For the text-containing cell, return its midpoint in [x, y] coordinate format. 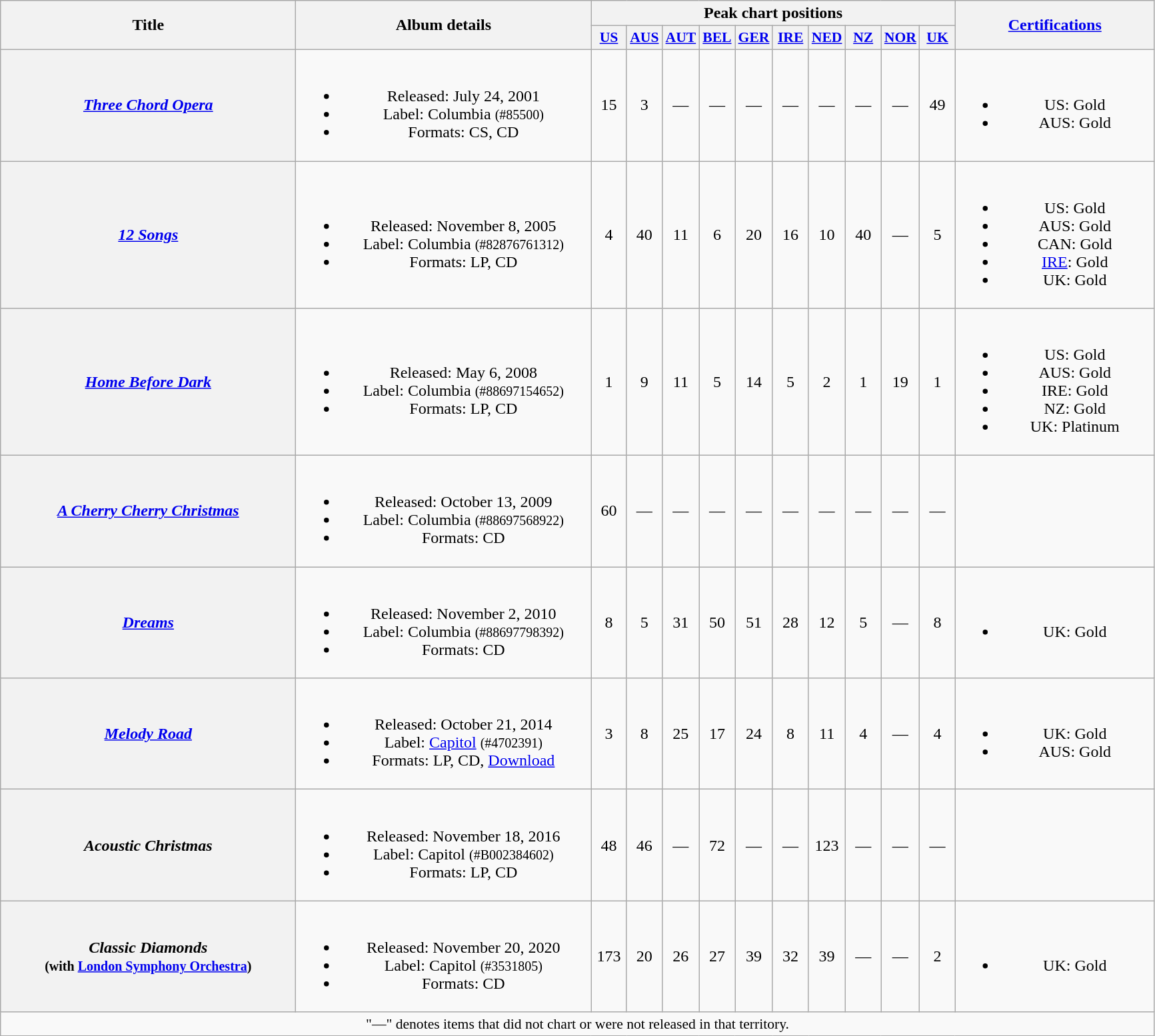
UK: GoldAUS: Gold [1054, 734]
31 [681, 622]
Released: November 18, 2016Label: Capitol (#B002384602)Formats: LP, CD [444, 845]
US [609, 38]
46 [644, 845]
173 [609, 957]
28 [790, 622]
27 [717, 957]
Title [148, 25]
32 [790, 957]
24 [754, 734]
15 [609, 105]
Released: November 2, 2010Label: Columbia (#88697798392)Formats: CD [444, 622]
Three Chord Opera [148, 105]
49 [937, 105]
51 [754, 622]
48 [609, 845]
GER [754, 38]
AUS [644, 38]
Classic Diamonds(with London Symphony Orchestra) [148, 957]
US: GoldAUS: GoldCAN: GoldIRE: GoldUK: Gold [1054, 235]
IRE [790, 38]
BEL [717, 38]
50 [717, 622]
Released: May 6, 2008Label: Columbia (#88697154652)Formats: LP, CD [444, 382]
NED [827, 38]
Released: October 21, 2014Label: Capitol (#4702391)Formats: LP, CD, Download [444, 734]
12 Songs [148, 235]
Released: October 13, 2009Label: Columbia (#88697568922)Formats: CD [444, 512]
NOR [900, 38]
26 [681, 957]
123 [827, 845]
NZ [862, 38]
Peak chart positions [773, 13]
Released: July 24, 2001Label: Columbia (#85500)Formats: CS, CD [444, 105]
Acoustic Christmas [148, 845]
"—" denotes items that did not chart or were not released in that territory. [578, 1024]
10 [827, 235]
60 [609, 512]
Melody Road [148, 734]
UK [937, 38]
16 [790, 235]
17 [717, 734]
Album details [444, 25]
Certifications [1054, 25]
Home Before Dark [148, 382]
72 [717, 845]
Released: November 8, 2005Label: Columbia (#82876761312)Formats: LP, CD [444, 235]
AUT [681, 38]
19 [900, 382]
Released: November 20, 2020Label: Capitol (#3531805)Formats: CD [444, 957]
25 [681, 734]
Dreams [148, 622]
US: GoldAUS: GoldIRE: GoldNZ: GoldUK: Platinum [1054, 382]
US: GoldAUS: Gold [1054, 105]
14 [754, 382]
12 [827, 622]
A Cherry Cherry Christmas [148, 512]
9 [644, 382]
6 [717, 235]
